From the cell containing the given text, extract its center point as [x, y] coordinate. 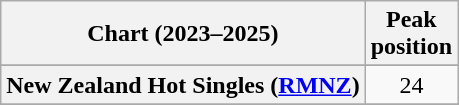
New Zealand Hot Singles (RMNZ) [183, 85]
Peakposition [411, 34]
24 [411, 85]
Chart (2023–2025) [183, 34]
